Extract the [X, Y] coordinate from the center of the cell holding the provided text.  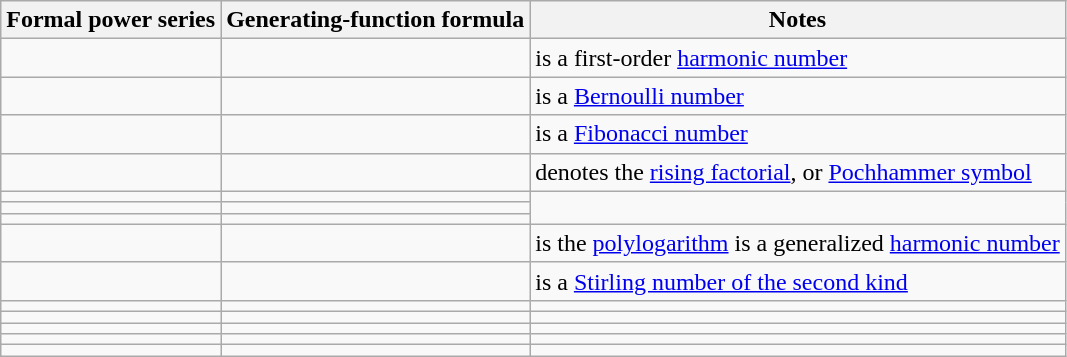
is the polylogarithm is a generalized harmonic number [798, 243]
is a Stirling number of the second kind [798, 281]
denotes the rising factorial, or Pochhammer symbol [798, 172]
is a first-order harmonic number [798, 58]
is a Bernoulli number [798, 96]
Formal power series [111, 20]
is a Fibonacci number [798, 134]
Generating-function formula [376, 20]
Notes [798, 20]
